From the cell containing the given text, extract its center point as [X, Y] coordinate. 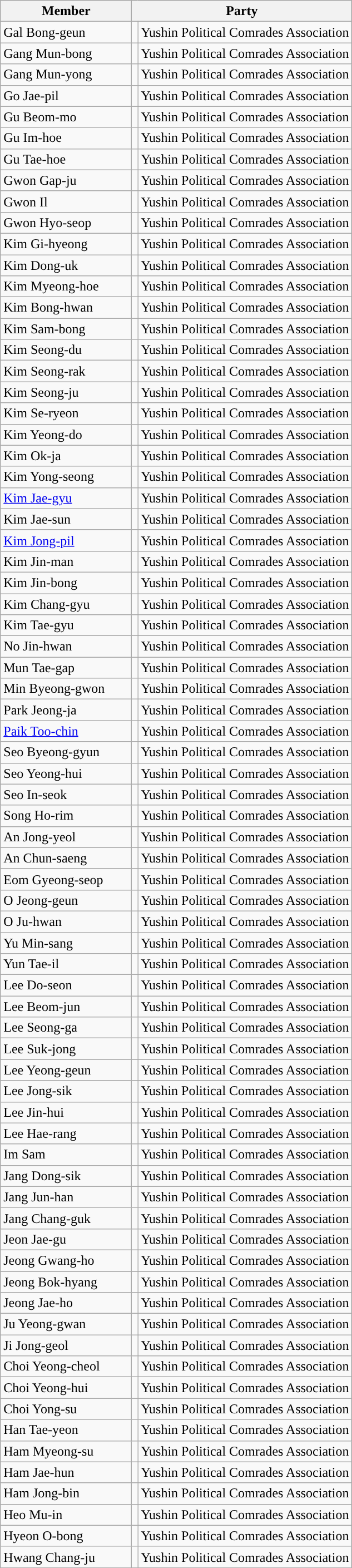
Im Sam [66, 1155]
Jang Dong-sik [66, 1176]
Gal Bong-geun [66, 32]
Kim Seong-rak [66, 371]
Kim Dong-uk [66, 265]
Kim Myeong-hoe [66, 287]
Gang Mun-bong [66, 53]
Song Ho-rim [66, 816]
Ham Myeong-su [66, 1451]
Choi Yeong-cheol [66, 1367]
Gu Beom-mo [66, 117]
Kim Sam-bong [66, 329]
Member [66, 11]
Jeong Bok-hyang [66, 1281]
Yun Tae-il [66, 964]
Kim Bong-hwan [66, 308]
Choi Yong-su [66, 1409]
Ham Jong-bin [66, 1493]
Paik Too-chin [66, 731]
Seo In-seok [66, 795]
Han Tae-yeon [66, 1430]
Kim Yeong-do [66, 435]
Ham Jae-hun [66, 1472]
Gu Tae-hoe [66, 159]
Hyeon O-bong [66, 1536]
Seo Yeong-hui [66, 773]
Park Jeong-ja [66, 710]
Lee Beom-jun [66, 1007]
Lee Suk-jong [66, 1049]
Kim Tae-gyu [66, 625]
Lee Seong-ga [66, 1028]
Kim Jin-bong [66, 583]
Kim Chang-gyu [66, 604]
Kim Jong-pil [66, 540]
Lee Do-seon [66, 985]
Eom Gyeong-seop [66, 879]
Ju Yeong-gwan [66, 1324]
Mun Tae-gap [66, 668]
Gwon Hyo-seop [66, 223]
An Chun-saeng [66, 858]
Kim Ok-ja [66, 456]
Jeong Gwang-ho [66, 1260]
Lee Jong-sik [66, 1091]
Kim Jae-sun [66, 519]
Party [242, 11]
Jeong Jae-ho [66, 1303]
Gu Im-hoe [66, 138]
Heo Mu-in [66, 1515]
No Jin-hwan [66, 647]
Choi Yeong-hui [66, 1388]
Kim Seong-du [66, 350]
Lee Yeong-geun [66, 1070]
Gwon Gap-ju [66, 180]
Jang Jun-han [66, 1197]
Kim Se-ryeon [66, 413]
Kim Gi-hyeong [66, 244]
Kim Jin-man [66, 561]
Seo Byeong-gyun [66, 752]
O Ju-hwan [66, 921]
Go Jae-pil [66, 96]
Jeon Jae-gu [66, 1239]
An Jong-yeol [66, 837]
Kim Seong-ju [66, 392]
Lee Hae-rang [66, 1133]
Lee Jin-hui [66, 1112]
Gwon Il [66, 201]
Hwang Chang-ju [66, 1557]
Ji Jong-geol [66, 1345]
Min Byeong-gwon [66, 689]
Gang Mun-yong [66, 75]
Jang Chang-guk [66, 1218]
Yu Min-sang [66, 943]
Kim Jae-gyu [66, 498]
Kim Yong-seong [66, 477]
O Jeong-geun [66, 900]
